Scan for the cell matching the given text and deliver its (X, Y) coordinate at center. 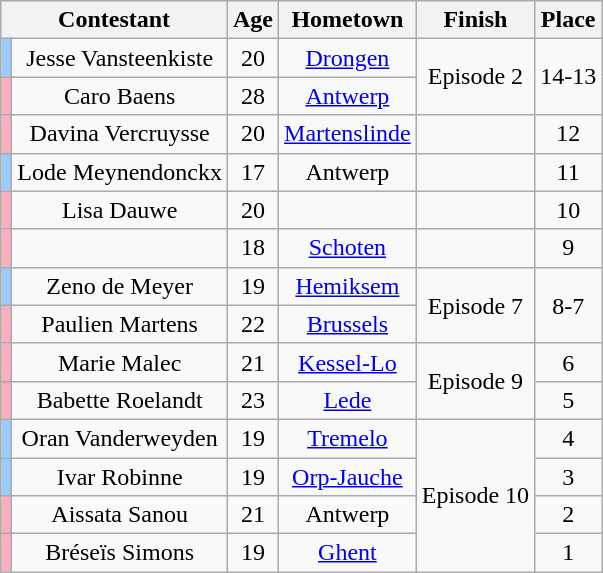
Drongen (348, 58)
Oran Vanderweyden (120, 438)
Episode 10 (475, 495)
Bréseïs Simons (120, 553)
5 (568, 400)
Hemiksem (348, 286)
Paulien Martens (120, 324)
17 (252, 172)
Ivar Robinne (120, 477)
11 (568, 172)
Kessel-Lo (348, 362)
Jesse Vansteenkiste (120, 58)
Finish (475, 20)
Orp-Jauche (348, 477)
28 (252, 96)
14-13 (568, 77)
Episode 7 (475, 305)
Episode 2 (475, 77)
9 (568, 248)
1 (568, 553)
6 (568, 362)
23 (252, 400)
Zeno de Meyer (120, 286)
Babette Roelandt (120, 400)
Marie Malec (120, 362)
Lisa Dauwe (120, 210)
4 (568, 438)
22 (252, 324)
Brussels (348, 324)
Contestant (114, 20)
Tremelo (348, 438)
Ghent (348, 553)
10 (568, 210)
Schoten (348, 248)
Lede (348, 400)
2 (568, 515)
3 (568, 477)
Davina Vercruysse (120, 134)
Age (252, 20)
Place (568, 20)
12 (568, 134)
Hometown (348, 20)
Lode Meynendonckx (120, 172)
18 (252, 248)
8-7 (568, 305)
Caro Baens (120, 96)
Episode 9 (475, 381)
Aissata Sanou (120, 515)
Martenslinde (348, 134)
